Provide the [X, Y] coordinate of the cell's center where the given text is located.  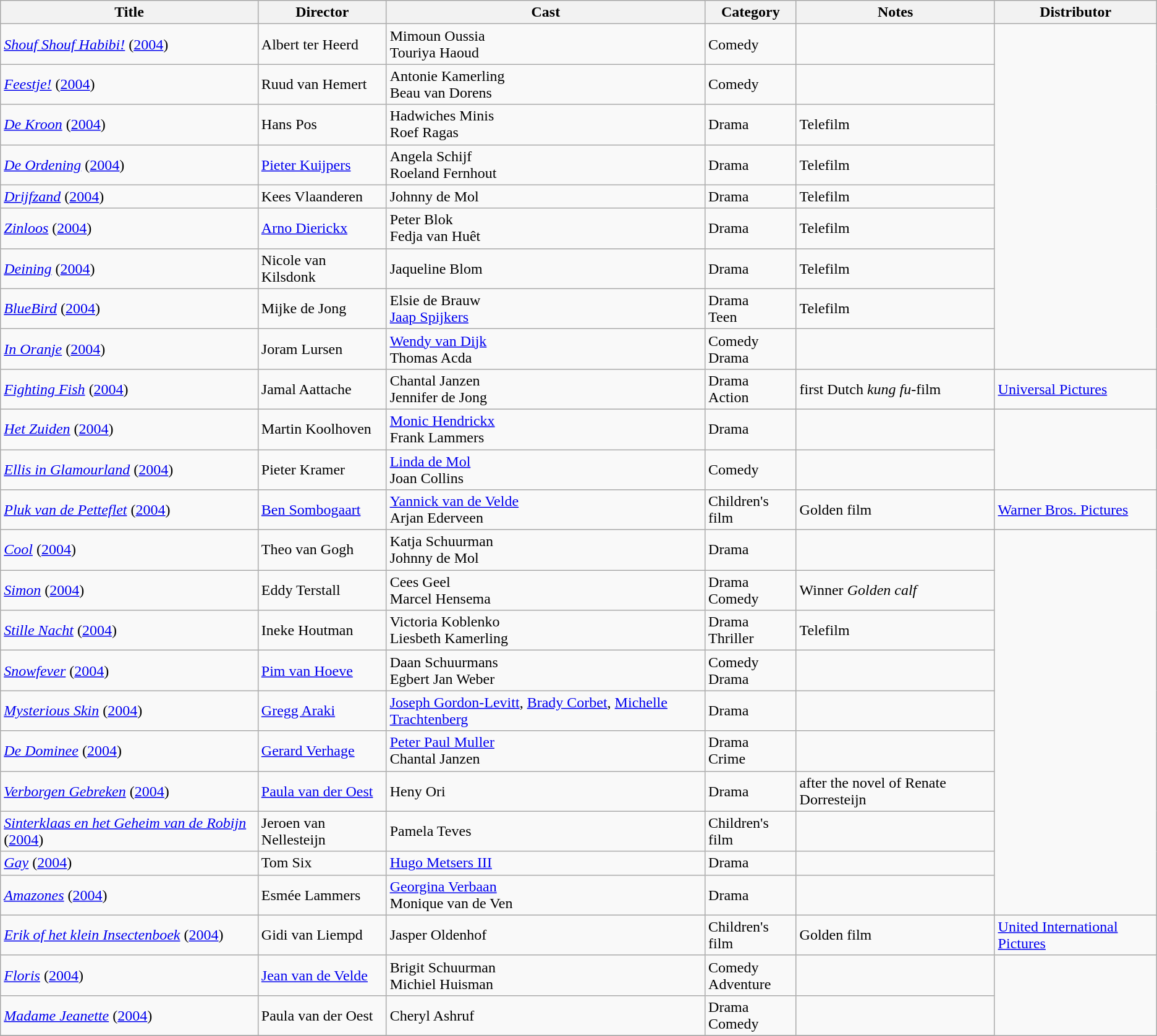
Ineke Houtman [322, 630]
Arno Dierickx [322, 229]
Floris (2004) [130, 975]
Sinterklaas en het Geheim van de Robijn (2004) [130, 832]
Pim van Hoeve [322, 671]
Title [130, 12]
Winner Golden calf [895, 591]
ComedyAdventure [751, 975]
Mimoun OussiaTouriya Haoud [545, 44]
Gay (2004) [130, 863]
Distributor [1075, 12]
first Dutch kung fu-film [895, 389]
Gerard Verhage [322, 751]
Peter BlokFedja van Huêt [545, 229]
Jeroen van Nellesteijn [322, 832]
Ben Sombogaart [322, 510]
after the novel of Renate Dorresteijn [895, 791]
Antonie KamerlingBeau van Dorens [545, 84]
Katja SchuurmanJohnny de Mol [545, 550]
Zinloos (2004) [130, 229]
Pieter Kramer [322, 470]
De Dominee (2004) [130, 751]
DramaAction [751, 389]
DramaTeen [751, 309]
Universal Pictures [1075, 389]
Deining (2004) [130, 268]
Amazones (2004) [130, 895]
Cast [545, 12]
Het Zuiden (2004) [130, 429]
Heny Ori [545, 791]
Fighting Fish (2004) [130, 389]
Madame Jeanette (2004) [130, 1016]
Director [322, 12]
Erik of het klein Insectenboek (2004) [130, 935]
Gregg Araki [322, 710]
Nicole van Kilsdonk [322, 268]
Joseph Gordon-Levitt, Brady Corbet, Michelle Trachtenberg [545, 710]
Elsie de BrauwJaap Spijkers [545, 309]
Angela SchijfRoeland Fernhout [545, 164]
Peter Paul MullerChantal Janzen [545, 751]
De Ordening (2004) [130, 164]
Kees Vlaanderen [322, 196]
Ellis in Glamourland (2004) [130, 470]
DramaCrime [751, 751]
Mijke de Jong [322, 309]
Feestje! (2004) [130, 84]
Pluk van de Petteflet (2004) [130, 510]
Victoria KoblenkoLiesbeth Kamerling [545, 630]
Joram Lursen [322, 348]
Hans Pos [322, 125]
Ruud van Hemert [322, 84]
Theo van Gogh [322, 550]
De Kroon (2004) [130, 125]
Cheryl Ashruf [545, 1016]
Cees GeelMarcel Hensema [545, 591]
Eddy Terstall [322, 591]
Pamela Teves [545, 832]
Mysterious Skin (2004) [130, 710]
Tom Six [322, 863]
Jamal Aattache [322, 389]
Daan SchuurmansEgbert Jan Weber [545, 671]
In Oranje (2004) [130, 348]
Martin Koolhoven [322, 429]
Johnny de Mol [545, 196]
Verborgen Gebreken (2004) [130, 791]
Gidi van Liempd [322, 935]
DramaThriller [751, 630]
Snowfever (2004) [130, 671]
Georgina VerbaanMonique van de Ven [545, 895]
Shouf Shouf Habibi! (2004) [130, 44]
BlueBird (2004) [130, 309]
Notes [895, 12]
Hugo Metsers III [545, 863]
Stille Nacht (2004) [130, 630]
Jaqueline Blom [545, 268]
Chantal JanzenJennifer de Jong [545, 389]
Esmée Lammers [322, 895]
Yannick van de VeldeArjan Ederveen [545, 510]
United International Pictures [1075, 935]
Brigit SchuurmanMichiel Huisman [545, 975]
Simon (2004) [130, 591]
Linda de MolJoan Collins [545, 470]
Category [751, 12]
Albert ter Heerd [322, 44]
Cool (2004) [130, 550]
Wendy van DijkThomas Acda [545, 348]
Drijfzand (2004) [130, 196]
Monic HendrickxFrank Lammers [545, 429]
Warner Bros. Pictures [1075, 510]
Pieter Kuijpers [322, 164]
Hadwiches MinisRoef Ragas [545, 125]
Jasper Oldenhof [545, 935]
Jean van de Velde [322, 975]
